Return the (X, Y) coordinate for the center point of the cell that contains the specified text.  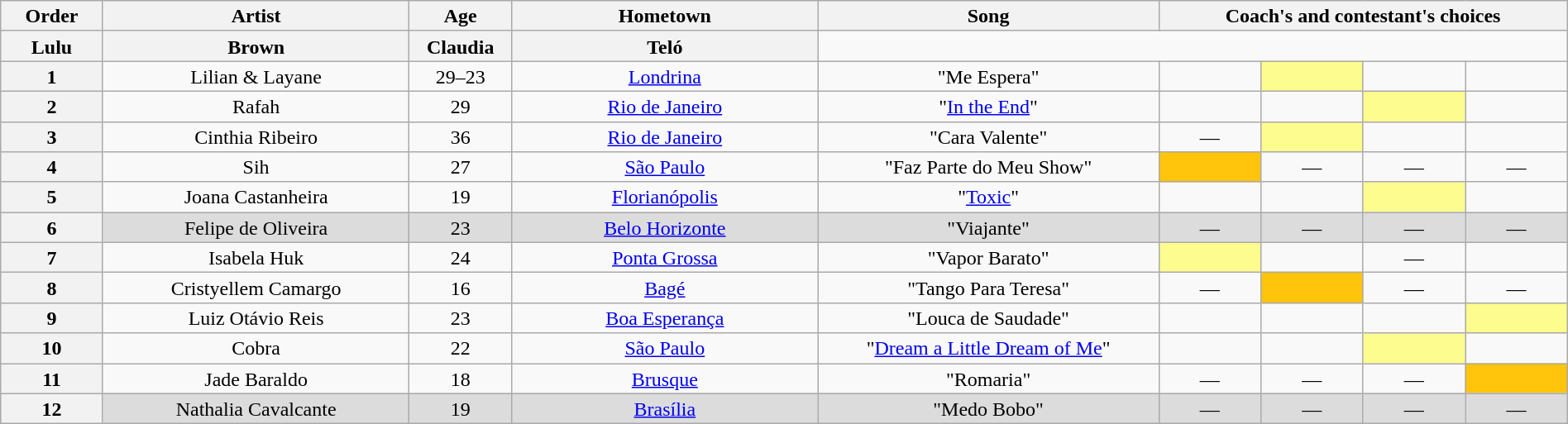
27 (461, 167)
Boa Esperança (665, 317)
29–23 (461, 76)
"Viajante" (988, 228)
1 (52, 76)
"Cara Valente" (988, 137)
Cinthia Ribeiro (256, 137)
Londrina (665, 76)
Ponta Grossa (665, 258)
24 (461, 258)
9 (52, 317)
Cristyellem Camargo (256, 288)
Rafah (256, 106)
16 (461, 288)
"Dream a Little Dream of Me" (988, 349)
Order (52, 17)
Bagé (665, 288)
Brown (256, 46)
Luiz Otávio Reis (256, 317)
Belo Horizonte (665, 228)
6 (52, 228)
"Romaria" (988, 379)
2 (52, 106)
"Medo Bobo" (988, 408)
"Me Espera" (988, 76)
4 (52, 167)
5 (52, 197)
Cobra (256, 349)
Felipe de Oliveira (256, 228)
"Toxic" (988, 197)
8 (52, 288)
11 (52, 379)
"In the End" (988, 106)
Nathalia Cavalcante (256, 408)
Florianópolis (665, 197)
7 (52, 258)
Jade Baraldo (256, 379)
36 (461, 137)
Joana Castanheira (256, 197)
"Vapor Barato" (988, 258)
29 (461, 106)
Claudia (461, 46)
12 (52, 408)
Brusque (665, 379)
"Faz Parte do Meu Show" (988, 167)
Hometown (665, 17)
Age (461, 17)
Lilian & Layane (256, 76)
Coach's and contestant's choices (1363, 17)
3 (52, 137)
Brasília (665, 408)
Song (988, 17)
22 (461, 349)
"Louca de Saudade" (988, 317)
Isabela Huk (256, 258)
Artist (256, 17)
Lulu (52, 46)
"Tango Para Teresa" (988, 288)
Teló (665, 46)
10 (52, 349)
Sih (256, 167)
18 (461, 379)
